Pinpoint the cell where the given text exists, returning its [X, Y] midpoint coordinate. 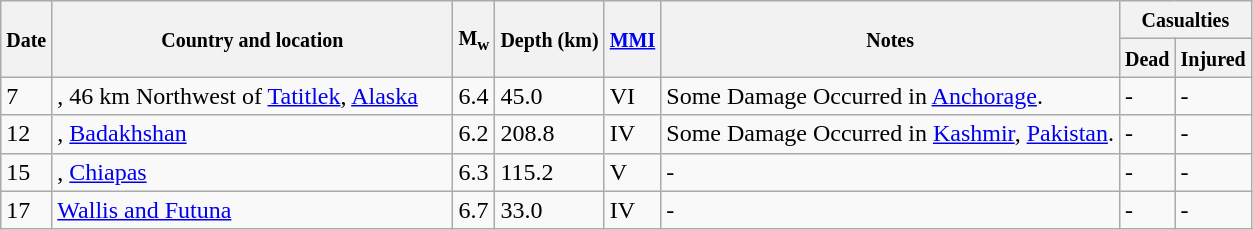
Dead [1147, 58]
VI [632, 96]
208.8 [550, 134]
, Badakhshan [252, 134]
17 [26, 210]
Some Damage Occurred in Anchorage. [890, 96]
6.7 [474, 210]
Injured [1213, 58]
MMI [632, 39]
6.4 [474, 96]
7 [26, 96]
Mw [474, 39]
Some Damage Occurred in Kashmir, Pakistan. [890, 134]
Wallis and Futuna [252, 210]
12 [26, 134]
33.0 [550, 210]
V [632, 172]
45.0 [550, 96]
Country and location [252, 39]
15 [26, 172]
115.2 [550, 172]
Date [26, 39]
6.3 [474, 172]
Casualties [1185, 20]
6.2 [474, 134]
Depth (km) [550, 39]
, Chiapas [252, 172]
Notes [890, 39]
, 46 km Northwest of Tatitlek, Alaska [252, 96]
